Pinpoint the cell where the given text exists, returning its [x, y] midpoint coordinate. 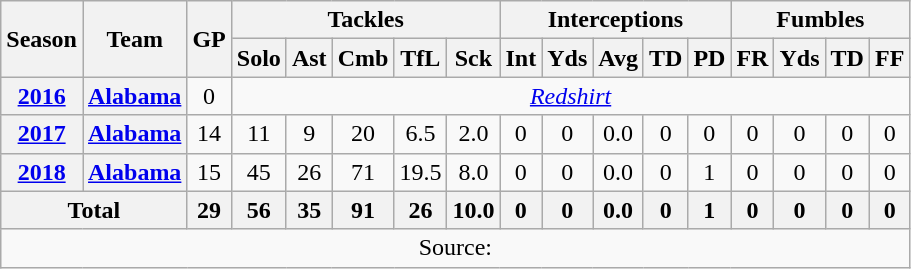
Avg [618, 58]
Fumbles [820, 20]
Sck [474, 58]
Season [42, 39]
56 [258, 210]
8.0 [474, 172]
10.0 [474, 210]
Ast [309, 58]
2016 [42, 96]
Redshirt [570, 96]
Tackles [366, 20]
2.0 [474, 134]
6.5 [420, 134]
GP [209, 39]
FF [889, 58]
71 [363, 172]
FR [752, 58]
11 [258, 134]
15 [209, 172]
29 [209, 210]
Team [134, 39]
45 [258, 172]
91 [363, 210]
2017 [42, 134]
2018 [42, 172]
Interceptions [616, 20]
TfL [420, 58]
Cmb [363, 58]
Source: [456, 248]
14 [209, 134]
20 [363, 134]
19.5 [420, 172]
35 [309, 210]
Total [94, 210]
PD [710, 58]
9 [309, 134]
Int [521, 58]
Solo [258, 58]
